From the cell containing the given text, extract its center point as [X, Y] coordinate. 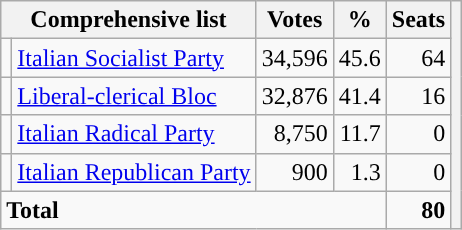
Italian Radical Party [134, 134]
64 [418, 58]
8,750 [294, 134]
1.3 [360, 172]
Seats [418, 20]
% [360, 20]
900 [294, 172]
11.7 [360, 134]
41.4 [360, 96]
Liberal-clerical Bloc [134, 96]
Votes [294, 20]
16 [418, 96]
Italian Socialist Party [134, 58]
Comprehensive list [128, 20]
Italian Republican Party [134, 172]
80 [418, 210]
32,876 [294, 96]
Total [194, 210]
45.6 [360, 58]
34,596 [294, 58]
